Find where the given text appears and provide that cell's center as [X, Y] coordinate. 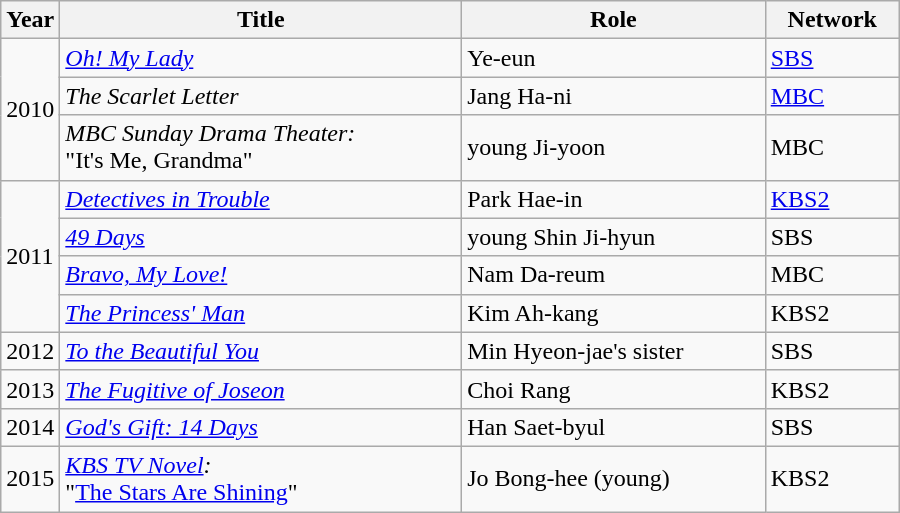
2010 [30, 110]
To the Beautiful You [261, 351]
The Princess' Man [261, 313]
Role [614, 20]
young Shin Ji-hyun [614, 237]
49 Days [261, 237]
Bravo, My Love! [261, 275]
Min Hyeon-jae's sister [614, 351]
Oh! My Lady [261, 58]
The Scarlet Letter [261, 96]
MBC Sunday Drama Theater:"It's Me, Grandma" [261, 148]
2013 [30, 389]
Jo Bong-hee (young) [614, 478]
Jang Ha-ni [614, 96]
Choi Rang [614, 389]
Park Hae-in [614, 199]
young Ji-yoon [614, 148]
Han Saet-byul [614, 427]
2015 [30, 478]
Ye-eun [614, 58]
The Fugitive of Joseon [261, 389]
God's Gift: 14 Days [261, 427]
Year [30, 20]
2014 [30, 427]
Detectives in Trouble [261, 199]
Nam Da-reum [614, 275]
Title [261, 20]
Network [832, 20]
2011 [30, 256]
KBS TV Novel:"The Stars Are Shining" [261, 478]
Kim Ah-kang [614, 313]
2012 [30, 351]
